Output the [x, y] coordinate of the center of the cell containing the given text.  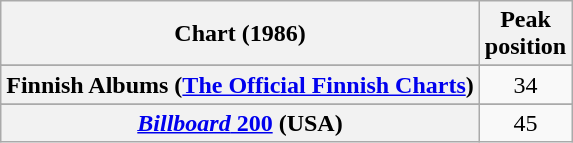
34 [525, 85]
45 [525, 123]
Billboard 200 (USA) [240, 123]
Finnish Albums (The Official Finnish Charts) [240, 85]
Chart (1986) [240, 34]
Peakposition [525, 34]
